Determine the [x, y] coordinate at the center of the cell enclosing the given text.  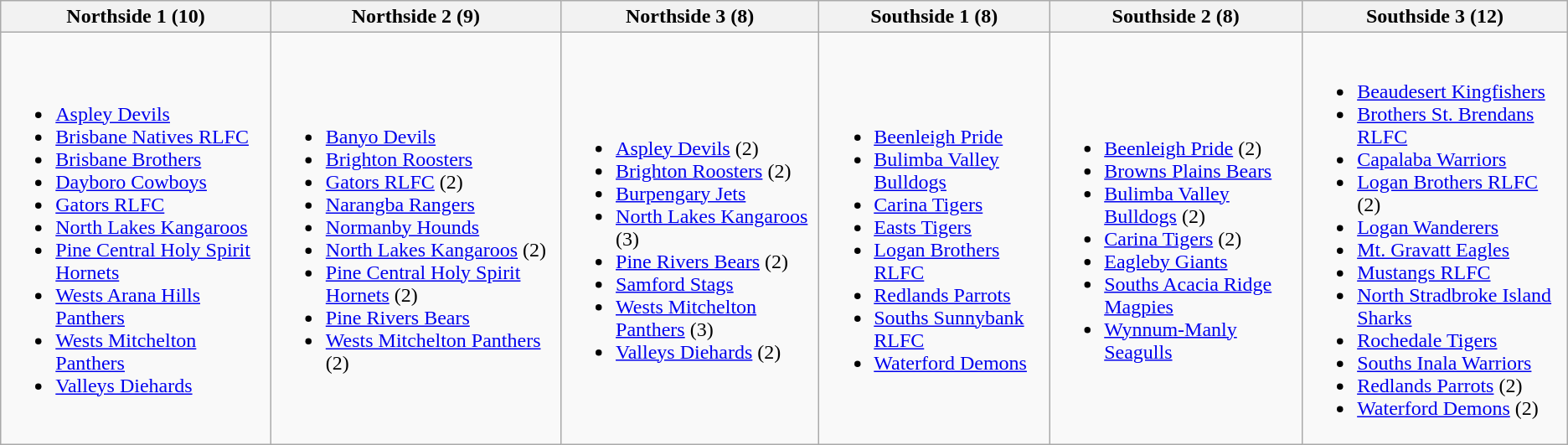
Northside 3 (8) [690, 17]
Northside 2 (9) [415, 17]
Beenleigh Pride Bulimba Valley Bulldogs Carina Tigers Easts Tigers Logan Brothers RLFC Redlands Parrots Souths Sunnybank RLFC Waterford Demons [935, 238]
Southside 3 (12) [1436, 17]
Northside 1 (10) [136, 17]
Southside 1 (8) [935, 17]
Southside 2 (8) [1176, 17]
